Capture the cell that displays the provided text and extract its (x, y) central coordinate. 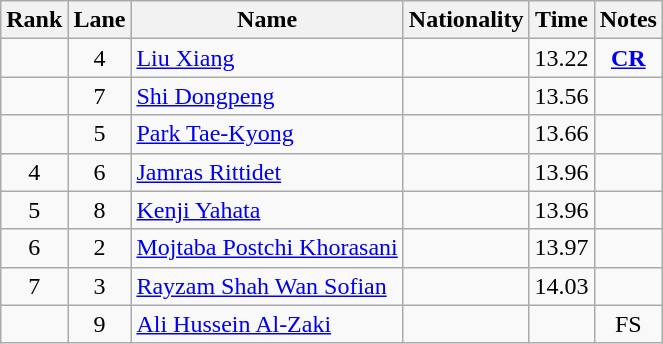
Liu Xiang (267, 58)
Rayzam Shah Wan Sofian (267, 286)
Nationality (466, 20)
3 (100, 286)
Kenji Yahata (267, 210)
Time (562, 20)
13.97 (562, 248)
13.56 (562, 96)
8 (100, 210)
Ali Hussein Al-Zaki (267, 324)
13.22 (562, 58)
Jamras Rittidet (267, 172)
Notes (628, 20)
Shi Dongpeng (267, 96)
14.03 (562, 286)
Lane (100, 20)
2 (100, 248)
Park Tae-Kyong (267, 134)
9 (100, 324)
FS (628, 324)
13.66 (562, 134)
Mojtaba Postchi Khorasani (267, 248)
Name (267, 20)
CR (628, 58)
Rank (34, 20)
